Pinpoint the cell where the given text exists, returning its [x, y] midpoint coordinate. 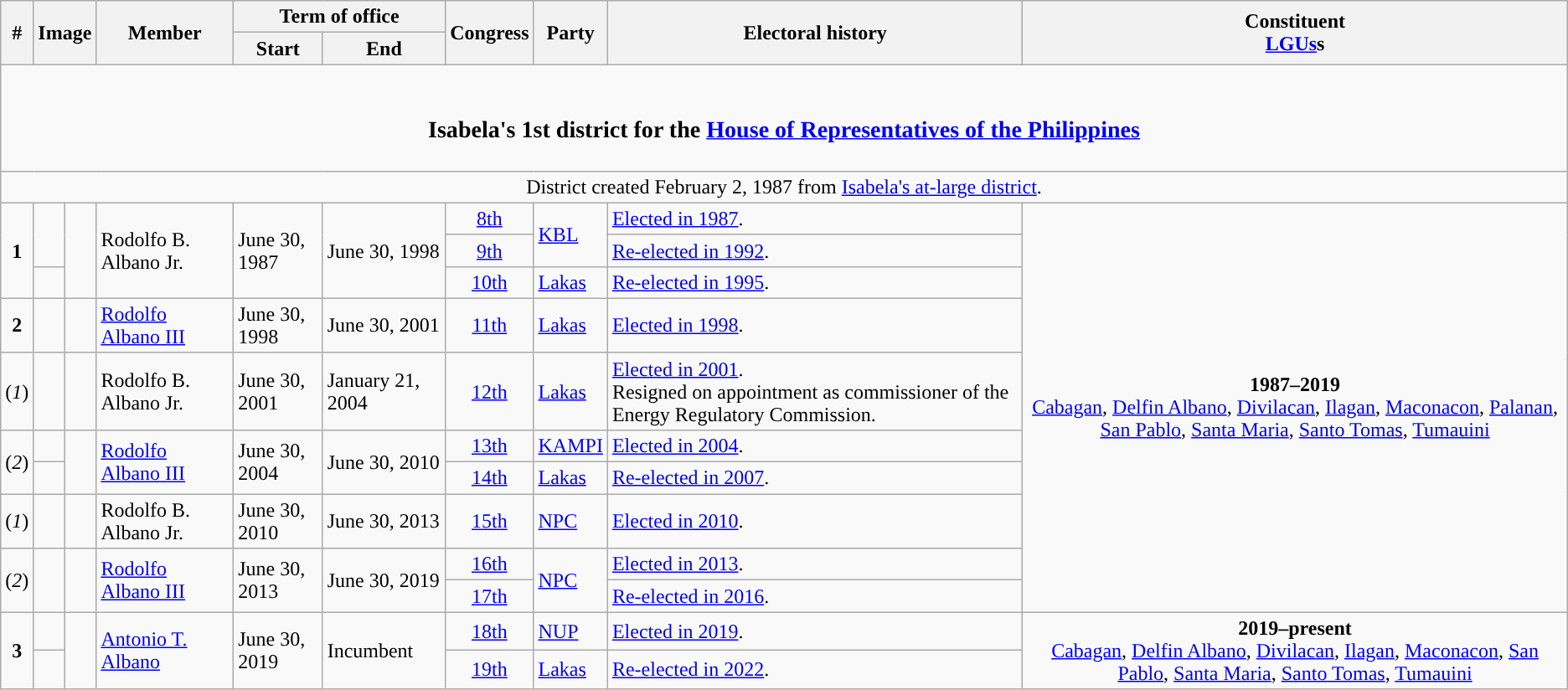
Elected in 2004. [814, 445]
Image [65, 33]
9th [489, 250]
2019–presentCabagan, Delfin Albano, Divilacan, Ilagan, Maconacon, San Pablo, Santa Maria, Santo Tomas, Tumauini [1295, 651]
ConstituentLGUss [1295, 33]
1987–2019Cabagan, Delfin Albano, Divilacan, Ilagan, Maconacon, Palanan, San Pablo, Santa Maria, Santo Tomas, Tumauini [1295, 407]
Re-elected in 2007. [814, 478]
12th [489, 391]
2 [17, 325]
Incumbent [384, 651]
Elected in 2001.Resigned on appointment as commissioner of the Energy Regulatory Commission. [814, 391]
10th [489, 282]
Isabela's 1st district for the House of Representatives of the Philippines [784, 117]
KAMPI [570, 445]
Re-elected in 1992. [814, 250]
Re-elected in 2016. [814, 596]
Antonio T. Albano [165, 651]
Re-elected in 1995. [814, 282]
Term of office [340, 17]
# [17, 33]
District created February 2, 1987 from Isabela's at-large district. [784, 187]
8th [489, 219]
Electoral history [814, 33]
NUP [570, 631]
19th [489, 670]
3 [17, 651]
Party [570, 33]
January 21, 2004 [384, 391]
Member [165, 33]
1 [17, 250]
Congress [489, 33]
16th [489, 564]
17th [489, 596]
Re-elected in 2022. [814, 670]
June 30, 1987 [278, 250]
18th [489, 631]
Start [278, 49]
KBL [570, 234]
Elected in 2013. [814, 564]
Elected in 1998. [814, 325]
11th [489, 325]
14th [489, 478]
Elected in 2019. [814, 631]
13th [489, 445]
End [384, 49]
Elected in 1987. [814, 219]
Elected in 2010. [814, 521]
June 30, 2004 [278, 461]
15th [489, 521]
